Return [x, y] of the center of cell containing provided text 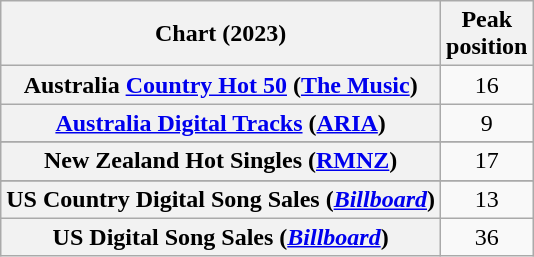
Australia Digital Tracks (ARIA) [221, 123]
Chart (2023) [221, 34]
Peakposition [487, 34]
Australia Country Hot 50 (The Music) [221, 85]
36 [487, 237]
9 [487, 123]
16 [487, 85]
13 [487, 199]
New Zealand Hot Singles (RMNZ) [221, 161]
17 [487, 161]
US Country Digital Song Sales (Billboard) [221, 199]
US Digital Song Sales (Billboard) [221, 237]
